From the cell containing the given text, extract its center point as [X, Y] coordinate. 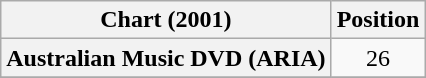
26 [378, 58]
Chart (2001) [166, 20]
Australian Music DVD (ARIA) [166, 58]
Position [378, 20]
